Return the [x, y] coordinate for the center point of the cell that contains the specified text.  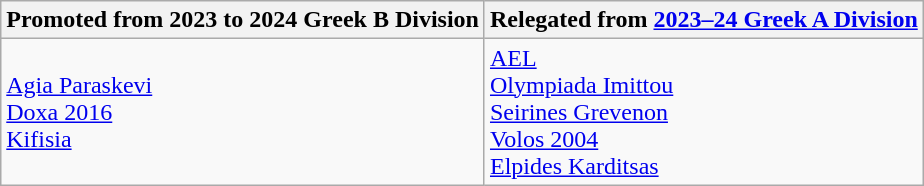
Promoted from 2023 to 2024 Greek B Division [243, 20]
Agia ParaskeviDoxa 2016Kifisia [243, 112]
AELOlympiada ImittouSeirines GrevenonVolos 2004Elpides Karditsas [704, 112]
Relegated from 2023–24 Greek A Division [704, 20]
